Output the (X, Y) coordinate of the center of the cell containing the given text.  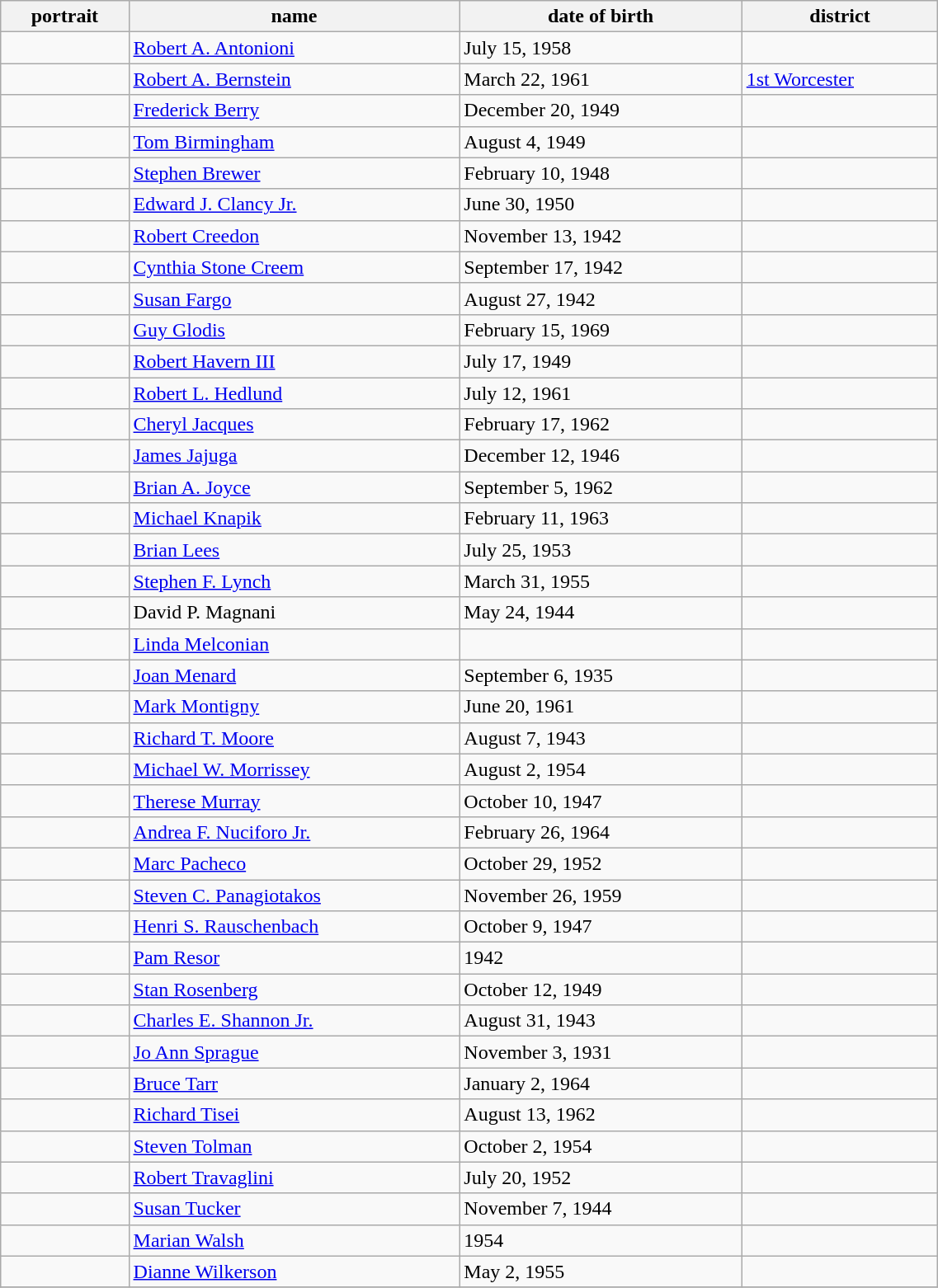
January 2, 1964 (601, 1084)
Brian A. Joyce (294, 487)
Joan Menard (294, 675)
November 26, 1959 (601, 895)
July 20, 1952 (601, 1178)
Henri S. Rauschenbach (294, 927)
August 2, 1954 (601, 769)
September 6, 1935 (601, 675)
May 2, 1955 (601, 1272)
name (294, 16)
Cheryl Jacques (294, 425)
February 17, 1962 (601, 425)
Stan Rosenberg (294, 990)
district (840, 16)
Therese Murray (294, 801)
Michael W. Morrissey (294, 769)
Robert L. Hedlund (294, 393)
March 22, 1961 (601, 79)
David P. Magnani (294, 613)
date of birth (601, 16)
Guy Glodis (294, 330)
July 17, 1949 (601, 361)
Brian Lees (294, 550)
June 30, 1950 (601, 204)
Robert Travaglini (294, 1178)
Tom Birmingham (294, 142)
October 29, 1952 (601, 863)
Marc Pacheco (294, 863)
July 25, 1953 (601, 550)
July 12, 1961 (601, 393)
August 7, 1943 (601, 738)
Susan Tucker (294, 1209)
October 2, 1954 (601, 1146)
Jo Ann Sprague (294, 1052)
October 9, 1947 (601, 927)
October 10, 1947 (601, 801)
Marian Walsh (294, 1240)
Susan Fargo (294, 298)
portrait (64, 16)
June 20, 1961 (601, 707)
Bruce Tarr (294, 1084)
Linda Melconian (294, 644)
Robert Creedon (294, 236)
Robert Havern III (294, 361)
November 7, 1944 (601, 1209)
Richard Tisei (294, 1115)
September 17, 1942 (601, 267)
Pam Resor (294, 958)
October 12, 1949 (601, 990)
February 26, 1964 (601, 832)
Frederick Berry (294, 110)
February 15, 1969 (601, 330)
August 31, 1943 (601, 1021)
Richard T. Moore (294, 738)
Michael Knapik (294, 519)
Steven Tolman (294, 1146)
March 31, 1955 (601, 581)
James Jajuga (294, 456)
November 3, 1931 (601, 1052)
February 10, 1948 (601, 173)
May 24, 1944 (601, 613)
August 4, 1949 (601, 142)
Stephen Brewer (294, 173)
September 5, 1962 (601, 487)
1954 (601, 1240)
July 15, 1958 (601, 48)
Mark Montigny (294, 707)
December 12, 1946 (601, 456)
November 13, 1942 (601, 236)
1st Worcester (840, 79)
1942 (601, 958)
August 27, 1942 (601, 298)
Cynthia Stone Creem (294, 267)
Andrea F. Nuciforo Jr. (294, 832)
February 11, 1963 (601, 519)
Robert A. Bernstein (294, 79)
August 13, 1962 (601, 1115)
Charles E. Shannon Jr. (294, 1021)
December 20, 1949 (601, 110)
Dianne Wilkerson (294, 1272)
Edward J. Clancy Jr. (294, 204)
Robert A. Antonioni (294, 48)
Steven C. Panagiotakos (294, 895)
Stephen F. Lynch (294, 581)
